Pinpoint the cell where the given text exists, returning its (x, y) midpoint coordinate. 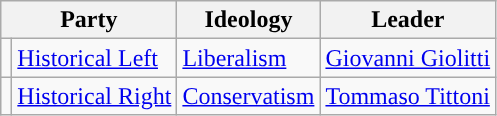
Leader (408, 20)
Tommaso Tittoni (408, 96)
Party (89, 20)
Historical Right (94, 96)
Conservatism (248, 96)
Liberalism (248, 58)
Historical Left (94, 58)
Giovanni Giolitti (408, 58)
Ideology (248, 20)
